Provide the [x, y] coordinate of the cell's center where the given text is located.  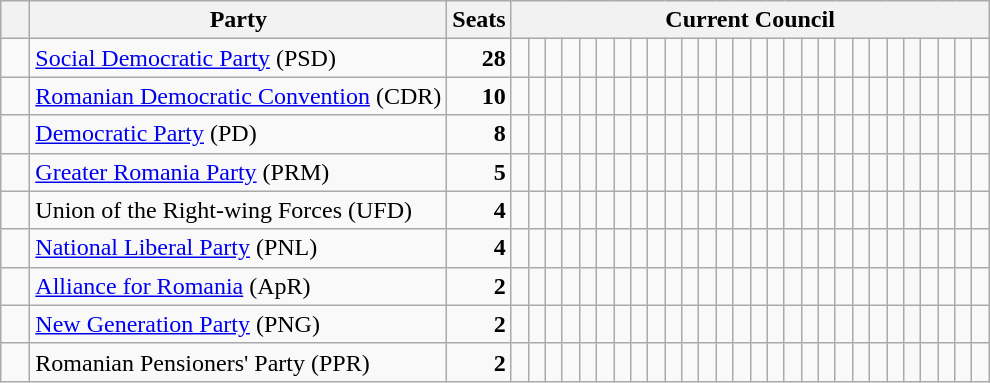
Union of the Right-wing Forces (UFD) [238, 210]
New Generation Party (PNG) [238, 324]
Current Council [750, 20]
Alliance for Romania (ApR) [238, 286]
Romanian Democratic Convention (CDR) [238, 96]
Seats [479, 20]
5 [479, 172]
28 [479, 58]
8 [479, 134]
10 [479, 96]
Greater Romania Party (PRM) [238, 172]
Romanian Pensioners' Party (PPR) [238, 362]
National Liberal Party (PNL) [238, 248]
Social Democratic Party (PSD) [238, 58]
Democratic Party (PD) [238, 134]
Party [238, 20]
